Return the (X, Y) coordinate for the center point of the cell that contains the specified text.  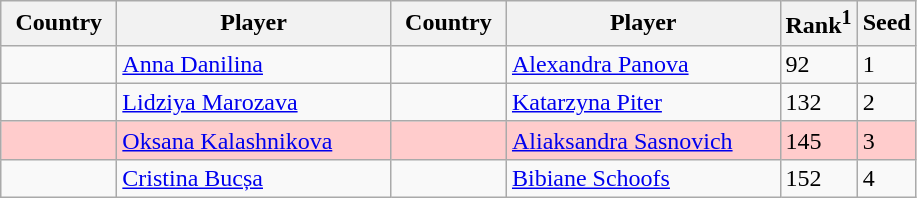
Anna Danilina (254, 64)
132 (818, 102)
4 (886, 178)
Seed (886, 24)
145 (818, 140)
Rank1 (818, 24)
3 (886, 140)
Bibiane Schoofs (643, 178)
Cristina Bucșa (254, 178)
92 (818, 64)
Katarzyna Piter (643, 102)
Aliaksandra Sasnovich (643, 140)
152 (818, 178)
Oksana Kalashnikova (254, 140)
1 (886, 64)
Lidziya Marozava (254, 102)
2 (886, 102)
Alexandra Panova (643, 64)
